Determine the (X, Y) coordinate at the center of the cell enclosing the given text.  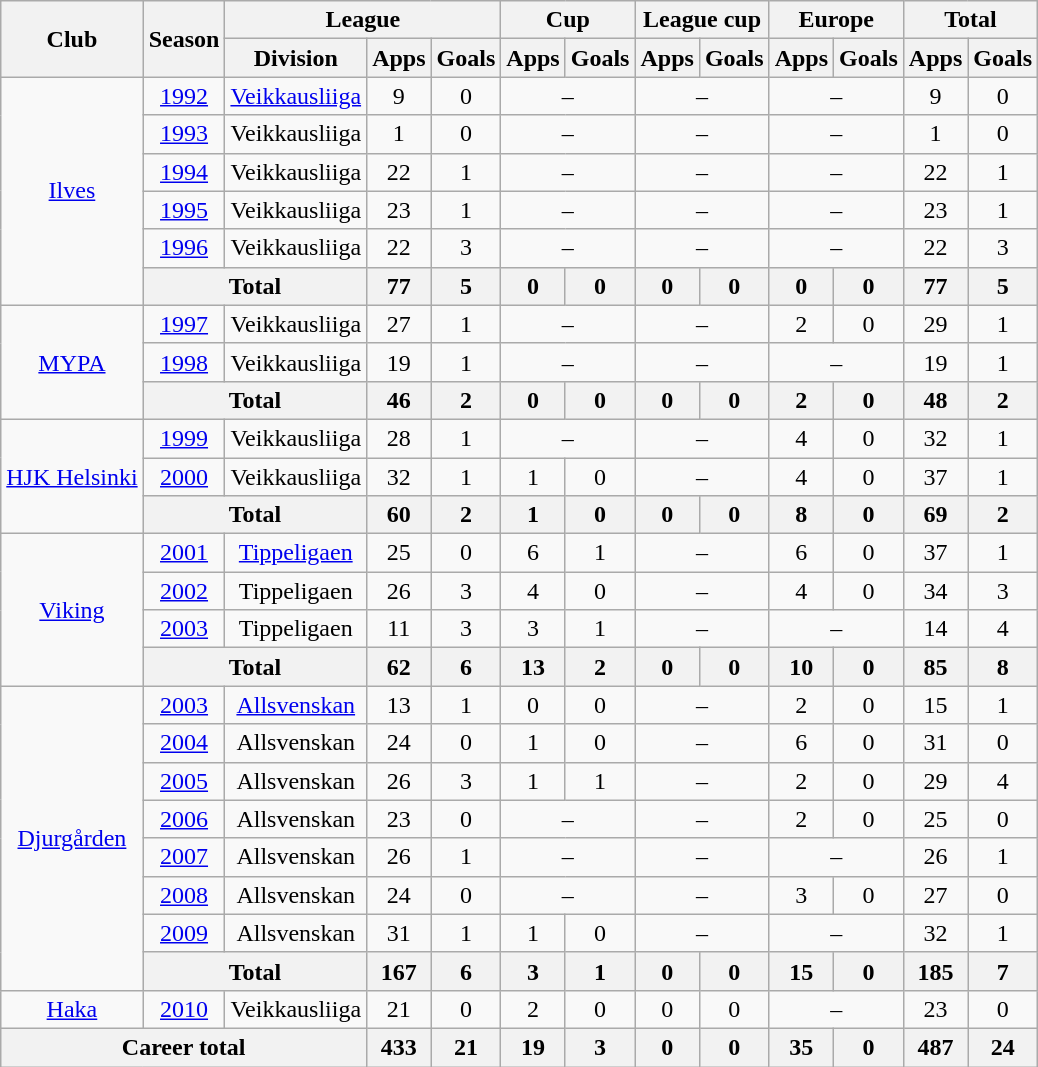
HJK Helsinki (72, 476)
2004 (184, 743)
Cup (568, 20)
2006 (184, 819)
1999 (184, 438)
28 (399, 438)
Haka (72, 1009)
League (363, 20)
85 (935, 667)
14 (935, 629)
1996 (184, 248)
35 (801, 1047)
2010 (184, 1009)
2008 (184, 895)
Career total (184, 1047)
Division (296, 58)
62 (399, 667)
1995 (184, 210)
Djurgården (72, 838)
185 (935, 971)
1994 (184, 172)
2005 (184, 781)
1993 (184, 134)
Ilves (72, 191)
2002 (184, 591)
34 (935, 591)
1992 (184, 96)
48 (935, 400)
MYPA (72, 362)
Viking (72, 610)
69 (935, 515)
Season (184, 39)
487 (935, 1047)
Club (72, 39)
2007 (184, 857)
7 (1003, 971)
60 (399, 515)
10 (801, 667)
11 (399, 629)
1998 (184, 362)
2009 (184, 933)
2000 (184, 477)
1997 (184, 324)
433 (399, 1047)
League cup (702, 20)
2001 (184, 553)
46 (399, 400)
167 (399, 971)
Europe (836, 20)
